Extract the (X, Y) coordinate from the center of the cell holding the provided text.  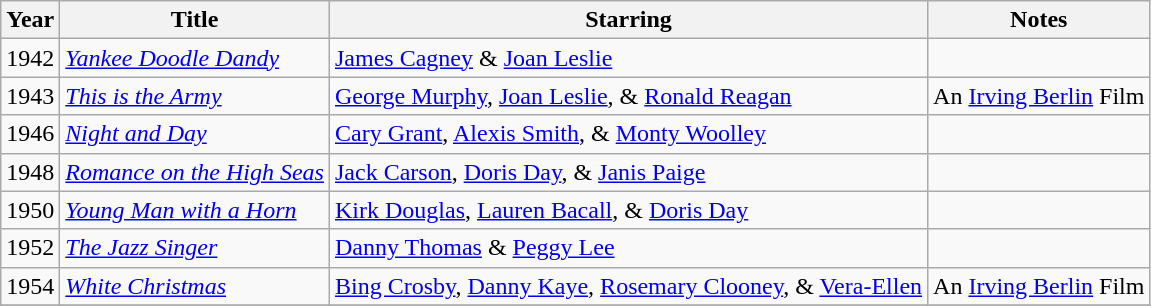
1946 (30, 134)
1948 (30, 172)
Young Man with a Horn (195, 210)
1942 (30, 58)
Night and Day (195, 134)
Cary Grant, Alexis Smith, & Monty Woolley (628, 134)
The Jazz Singer (195, 248)
This is the Army (195, 96)
Title (195, 20)
Bing Crosby, Danny Kaye, Rosemary Clooney, & Vera-Ellen (628, 286)
Danny Thomas & Peggy Lee (628, 248)
James Cagney & Joan Leslie (628, 58)
Kirk Douglas, Lauren Bacall, & Doris Day (628, 210)
George Murphy, Joan Leslie, & Ronald Reagan (628, 96)
Jack Carson, Doris Day, & Janis Paige (628, 172)
Notes (1039, 20)
1950 (30, 210)
1952 (30, 248)
1943 (30, 96)
Romance on the High Seas (195, 172)
Starring (628, 20)
1954 (30, 286)
Year (30, 20)
White Christmas (195, 286)
Yankee Doodle Dandy (195, 58)
